Return the (x, y) coordinate for the center point of the cell that contains the specified text.  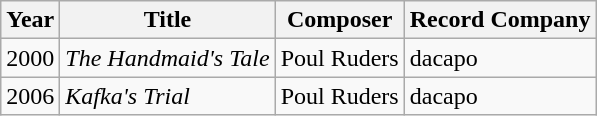
Kafka's Trial (168, 96)
2000 (30, 58)
Record Company (500, 20)
Title (168, 20)
Year (30, 20)
2006 (30, 96)
The Handmaid's Tale (168, 58)
Composer (340, 20)
